Capture the cell that displays the provided text and extract its [x, y] central coordinate. 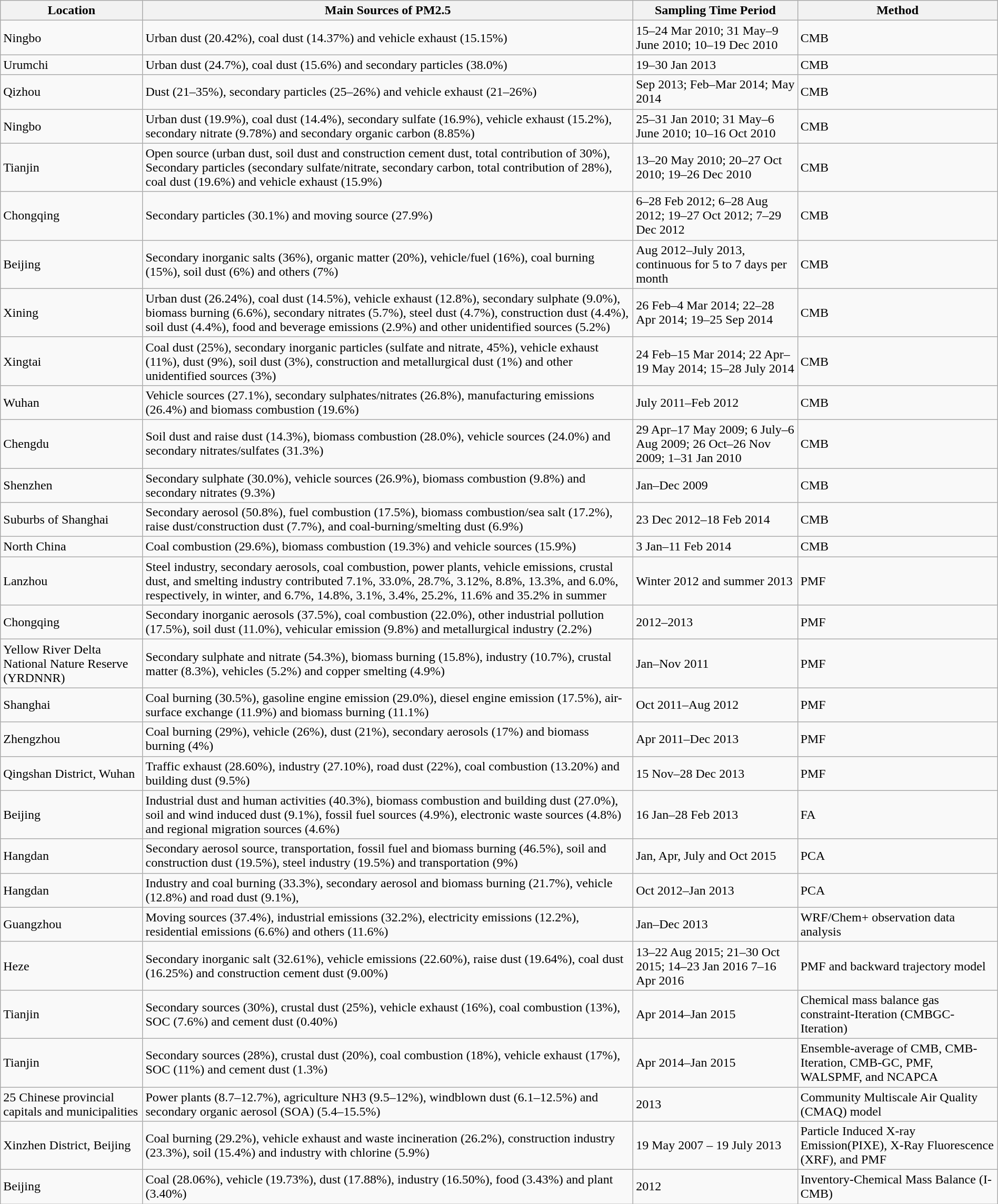
FA [897, 815]
Secondary inorganic salt (32.61%), vehicle emissions (22.60%), raise dust (19.64%), coal dust (16.25%) and construction cement dust (9.00%) [388, 966]
Jan, Apr, July and Oct 2015 [716, 856]
Qizhou [72, 92]
16 Jan–28 Feb 2013 [716, 815]
Zhengzhou [72, 739]
Urban dust (24.7%), coal dust (15.6%) and secondary particles (38.0%) [388, 65]
25–31 Jan 2010; 31 May–6 June 2010; 10–16 Oct 2010 [716, 126]
Secondary inorganic salts (36%), organic matter (20%), vehicle/fuel (16%), coal burning (15%), soil dust (6%) and others (7%) [388, 264]
Urban dust (20.42%), coal dust (14.37%) and vehicle exhaust (15.15%) [388, 38]
Traffic exhaust (28.60%), industry (27.10%), road dust (22%), coal combustion (13.20%) and building dust (9.5%) [388, 774]
Coal burning (30.5%), gasoline engine emission (29.0%), diesel engine emission (17.5%), air-surface exchange (11.9%) and biomass burning (11.1%) [388, 705]
Jan–Dec 2013 [716, 924]
WRF/Chem+ observation data analysis [897, 924]
Inventory-Chemical Mass Balance (I-CMB) [897, 1187]
Oct 2011–Aug 2012 [716, 705]
Xinzhen District, Beijing [72, 1146]
6–28 Feb 2012; 6–28 Aug 2012; 19–27 Oct 2012; 7–29 Dec 2012 [716, 216]
North China [72, 547]
Chengdu [72, 444]
July 2011–Feb 2012 [716, 402]
Ensemble-average of CMB, CMB-Iteration, CMB-GC, PMF, WALSPMF, and NCAPCA [897, 1062]
24 Feb–15 Mar 2014; 22 Apr–19 May 2014; 15–28 July 2014 [716, 361]
Coal burning (29%), vehicle (26%), dust (21%), secondary aerosols (17%) and biomass burning (4%) [388, 739]
Jan–Dec 2009 [716, 485]
Jan–Nov 2011 [716, 664]
Winter 2012 and summer 2013 [716, 581]
Secondary particles (30.1%) and moving source (27.9%) [388, 216]
23 Dec 2012–18 Feb 2014 [716, 520]
3 Jan–11 Feb 2014 [716, 547]
Heze [72, 966]
Coal (28.06%), vehicle (19.73%), dust (17.88%), industry (16.50%), food (3.43%) and plant (3.40%) [388, 1187]
2013 [716, 1104]
Secondary sulphate and nitrate (54.3%), biomass burning (15.8%), industry (10.7%), crustal matter (8.3%), vehicles (5.2%) and copper smelting (4.9%) [388, 664]
19 May 2007 – 19 July 2013 [716, 1146]
Secondary sources (28%), crustal dust (20%), coal combustion (18%), vehicle exhaust (17%), SOC (11%) and cement dust (1.3%) [388, 1062]
Aug 2012–July 2013, continuous for 5 to 7 days per month [716, 264]
Suburbs of Shanghai [72, 520]
Coal combustion (29.6%), biomass combustion (19.3%) and vehicle sources (15.9%) [388, 547]
Moving sources (37.4%), industrial emissions (32.2%), electricity emissions (12.2%), residential emissions (6.6%) and others (11.6%) [388, 924]
Sep 2013; Feb–Mar 2014; May 2014 [716, 92]
15 Nov–28 Dec 2013 [716, 774]
Lanzhou [72, 581]
25 Chinese provincial capitals and municipalities [72, 1104]
Secondary sulphate (30.0%), vehicle sources (26.9%), biomass combustion (9.8%) and secondary nitrates (9.3%) [388, 485]
Main Sources of PM2.5 [388, 11]
2012 [716, 1187]
Xingtai [72, 361]
Qingshan District, Wuhan [72, 774]
Method [897, 11]
Soil dust and raise dust (14.3%), biomass combustion (28.0%), vehicle sources (24.0%) and secondary nitrates/sulfates (31.3%) [388, 444]
Guangzhou [72, 924]
Secondary sources (30%), crustal dust (25%), vehicle exhaust (16%), coal combustion (13%), SOC (7.6%) and cement dust (0.40%) [388, 1014]
PMF and backward trajectory model [897, 966]
2012–2013 [716, 622]
Shenzhen [72, 485]
Industry and coal burning (33.3%), secondary aerosol and biomass burning (21.7%), vehicle (12.8%) and road dust (9.1%), [388, 890]
Power plants (8.7–12.7%), agriculture NH3 (9.5–12%), windblown dust (6.1–12.5%) and secondary organic aerosol (SOA) (5.4–15.5%) [388, 1104]
Particle Induced X-ray Emission(PIXE), X-Ray Fluorescence (XRF), and PMF [897, 1146]
Urumchi [72, 65]
Wuhan [72, 402]
26 Feb–4 Mar 2014; 22–28 Apr 2014; 19–25 Sep 2014 [716, 313]
Community Multiscale Air Quality (CMAQ) model [897, 1104]
Shanghai [72, 705]
Sampling Time Period [716, 11]
Chemical mass balance gas constraint-Iteration (CMBGC-Iteration) [897, 1014]
Xining [72, 313]
Apr 2011–Dec 2013 [716, 739]
19–30 Jan 2013 [716, 65]
13–22 Aug 2015; 21–30 Oct 2015; 14–23 Jan 2016 7–16 Apr 2016 [716, 966]
Oct 2012–Jan 2013 [716, 890]
Location [72, 11]
29 Apr–17 May 2009; 6 July–6 Aug 2009; 26 Oct–26 Nov 2009; 1–31 Jan 2010 [716, 444]
13–20 May 2010; 20–27 Oct 2010; 19–26 Dec 2010 [716, 167]
Vehicle sources (27.1%), secondary sulphates/nitrates (26.8%), manufacturing emissions (26.4%) and biomass combustion (19.6%) [388, 402]
Dust (21–35%), secondary particles (25–26%) and vehicle exhaust (21–26%) [388, 92]
Yellow River Delta National Nature Reserve (YRDNNR) [72, 664]
Coal burning (29.2%), vehicle exhaust and waste incineration (26.2%), construction industry (23.3%), soil (15.4%) and industry with chlorine (5.9%) [388, 1146]
15–24 Mar 2010; 31 May–9 June 2010; 10–19 Dec 2010 [716, 38]
